Find where the given text appears and provide that cell's center as (x, y) coordinate. 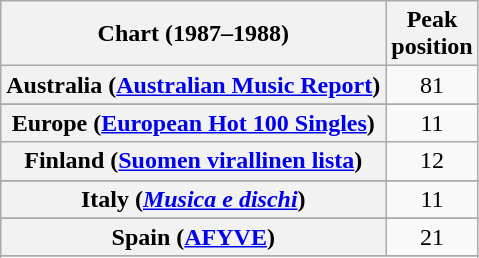
Finland (Suomen virallinen lista) (194, 161)
Spain (AFYVE) (194, 237)
21 (432, 237)
Europe (European Hot 100 Singles) (194, 123)
Chart (1987–1988) (194, 34)
81 (432, 85)
Peakposition (432, 34)
Australia (Australian Music Report) (194, 85)
12 (432, 161)
Italy (Musica e dischi) (194, 199)
